Search for the cell housing the specified text and yield its (x, y) center coordinate. 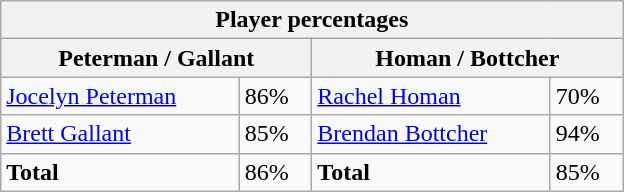
Brett Gallant (120, 134)
Brendan Bottcher (431, 134)
Homan / Bottcher (468, 58)
Rachel Homan (431, 96)
Player percentages (312, 20)
Peterman / Gallant (156, 58)
Jocelyn Peterman (120, 96)
94% (586, 134)
70% (586, 96)
